Return [X, Y] of the center of cell containing provided text 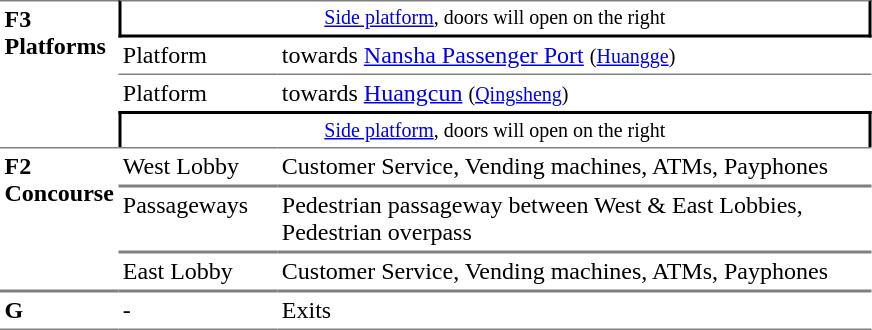
East Lobby [198, 272]
Exits [574, 310]
towards Nansha Passenger Port (Huangge) [574, 57]
G [59, 310]
West Lobby [198, 166]
F2Concourse [59, 219]
- [198, 310]
Pedestrian passageway between West & East Lobbies, Pedestrian overpass [574, 219]
F3Platforms [59, 74]
Passageways [198, 219]
towards Huangcun (Qingsheng) [574, 93]
